Detect which cell encompasses the target text, then output its [x, y] center coordinate. 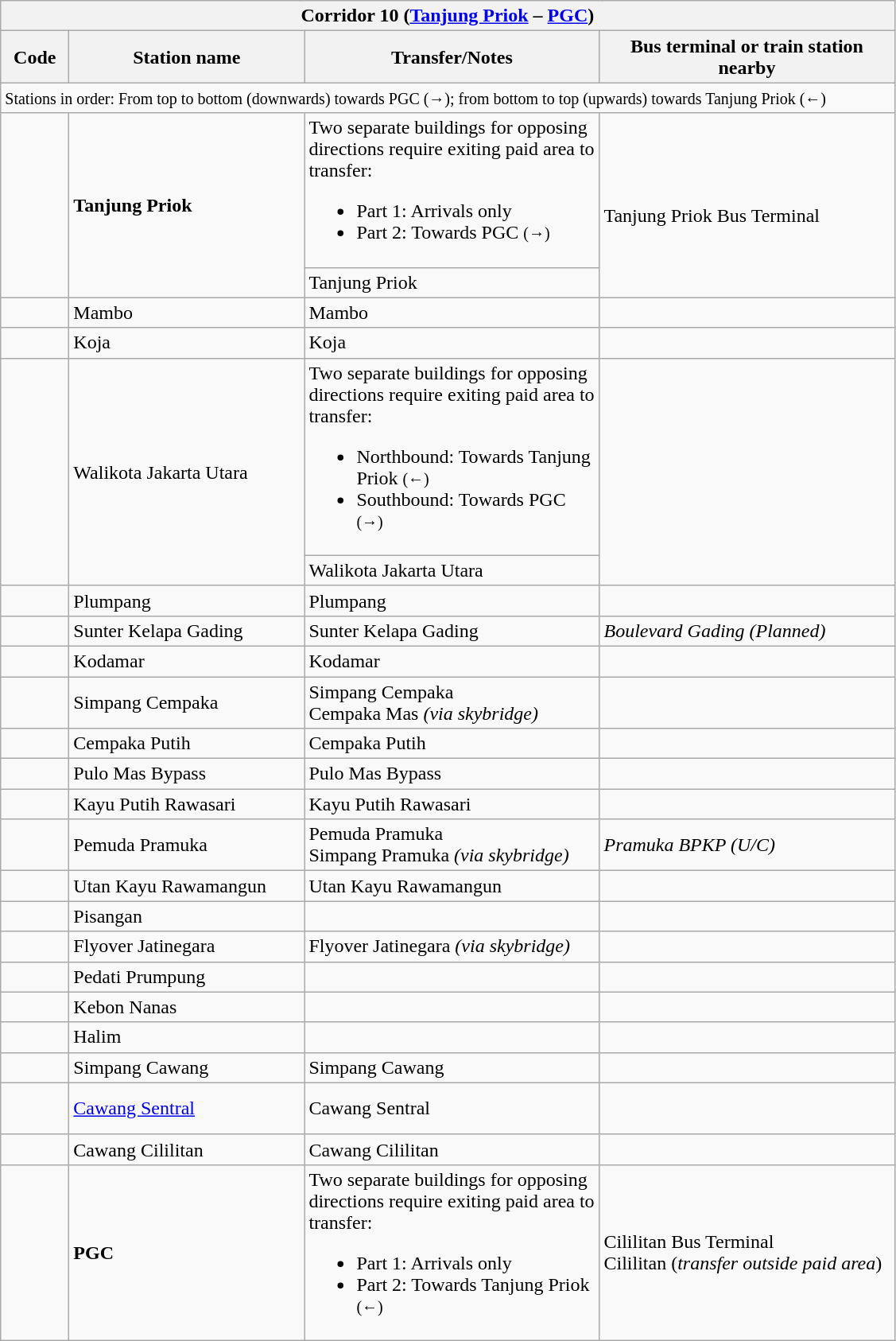
Bus terminal or train station nearby [747, 57]
Station name [187, 57]
Simpang Cempaka Cempaka Mas (via skybridge) [452, 702]
PGC [187, 1252]
Flyover Jatinegara [187, 946]
Pramuka BPKP (U/C) [747, 845]
Pemuda Pramuka Simpang Pramuka (via skybridge) [452, 845]
Pedati Prumpung [187, 977]
Cililitan Bus Terminal Cililitan (transfer outside paid area) [747, 1252]
Stations in order: From top to bottom (downwards) towards PGC (→); from bottom to top (upwards) towards Tanjung Priok (←) [448, 98]
Tanjung Priok Bus Terminal [747, 205]
Two separate buildings for opposing directions require exiting paid area to transfer:Northbound: Towards Tanjung Priok (←)Southbound: Towards PGC (→) [452, 457]
Kebon Nanas [187, 1007]
Two separate buildings for opposing directions require exiting paid area to transfer:Part 1: Arrivals onlyPart 2: Towards Tanjung Priok (←) [452, 1252]
Simpang Cempaka [187, 702]
Transfer/Notes [452, 57]
Halim [187, 1037]
Code [35, 57]
Pemuda Pramuka [187, 845]
Boulevard Gading (Planned) [747, 631]
Corridor 10 (Tanjung Priok – PGC) [448, 16]
Two separate buildings for opposing directions require exiting paid area to transfer:Part 1: Arrivals onlyPart 2: Towards PGC (→) [452, 190]
Pisangan [187, 916]
Flyover Jatinegara (via skybridge) [452, 946]
